Extract the [x, y] coordinate from the center of the cell holding the provided text.  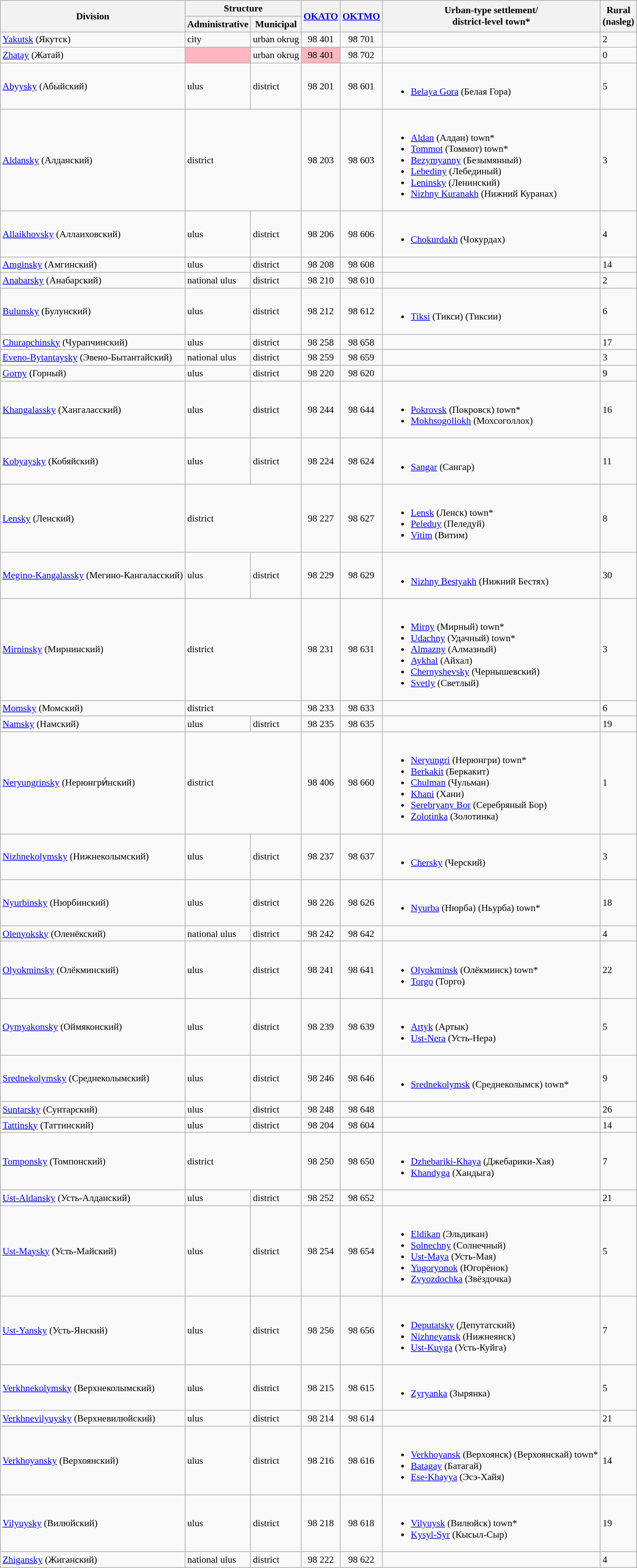
Oymyakonsky (Оймяконский) [93, 1027]
98 215 [321, 1388]
98 642 [361, 934]
98 606 [361, 234]
98 616 [361, 1460]
Amginsky (Амгинский) [93, 265]
98 624 [361, 461]
98 637 [361, 857]
Aldansky (Алданский) [93, 160]
Srednekolymsky (Среднеколымский) [93, 1079]
Bulunsky (Булунский) [93, 311]
98 614 [361, 1419]
Dzhebariki-Khaya (Джебарики-Хая)Khandyga (Хандыга) [491, 1161]
Ust-Maysky (Усть-Майский) [93, 1251]
98 204 [321, 1125]
Vilyuysky (Вилюйский) [93, 1524]
Tomponsky (Томпонский) [93, 1161]
Eldikan (Эльдикан)Solnechny (Солнечный)Ust-Maya (Усть-Мая)Yugoryonok (Югорёнок)Zvyozdochka (Звёздочка) [491, 1251]
98 631 [361, 650]
30 [619, 576]
Aldan (Алдан) town*Tommot (Томмот) town*Bezymyanny (Безымянный)Lebediny (Лебединый)Leninsky (Ленинский)Nizhny Kuranakh (Нижний Куранах) [491, 160]
98 224 [321, 461]
Lensk (Ленск) town*Peleduy (Пеледуй)Vitim (Витим) [491, 518]
98 641 [361, 970]
Lensky (Ленский) [93, 518]
Municipal [276, 24]
98 242 [321, 934]
98 618 [361, 1524]
Deputatsky (Депутатский)Nizhneyansk (Нижнеянск)Ust-Kuyga (Усть-Куйга) [491, 1331]
0 [619, 55]
98 208 [321, 265]
Anabarsky (Анабарский) [93, 281]
Allaikhovsky (Аллаиховский) [93, 234]
Srednekolymsk (Среднеколымск) town* [491, 1079]
11 [619, 461]
Gorny (Горный) [93, 374]
98 226 [321, 903]
98 622 [361, 1560]
98 235 [321, 724]
98 659 [361, 358]
17 [619, 342]
98 231 [321, 650]
Nizhnekolymsky (Нижнеколымский) [93, 857]
98 210 [321, 281]
Pokrovsk (Покровск) town*Mokhsogollokh (Мохсоголлох) [491, 410]
98 206 [321, 234]
Administrative [218, 24]
98 229 [321, 576]
Structure [243, 8]
98 222 [321, 1560]
98 203 [321, 160]
98 648 [361, 1109]
18 [619, 903]
98 610 [361, 281]
Nyurba (Нюрба) (Ньурба) town* [491, 903]
98 216 [321, 1460]
Megino-Kangalassky (Мегино-Кангаласский) [93, 576]
98 658 [361, 342]
Urban-type settlement/district-level town* [491, 16]
Khangalassky (Хангаласский) [93, 410]
98 615 [361, 1388]
Momsky (Момский) [93, 709]
98 237 [321, 857]
98 250 [321, 1161]
98 214 [321, 1419]
Zyryanka (Зырянка) [491, 1388]
Verkhnevilyuysky (Верхневилюйский) [93, 1419]
Rural(nasleg) [619, 16]
98 608 [361, 265]
Yakutsk (Якутск) [93, 40]
98 212 [321, 311]
Sangar (Сангар) [491, 461]
98 644 [361, 410]
98 218 [321, 1524]
Mirny (Мирный) town*Udachny (Удачный) town*Almazny (Алмазный)Aykhal (Айхал)Chernyshevsky (Чернышевский)Svetly (Светлый) [491, 650]
Division [93, 16]
Neryungrinsky (Нерюнгри́нский) [93, 783]
98 627 [361, 518]
98 629 [361, 576]
98 244 [321, 410]
Zhatay (Жатай) [93, 55]
98 620 [361, 374]
98 626 [361, 903]
Verkhoyansky (Верхоянский) [93, 1460]
Nizhny Bestyakh (Нижний Бестях) [491, 576]
Belaya Gora (Белая Гора) [491, 86]
Olyokminsky (Олёкминский) [93, 970]
Chokurdakh (Чокурдах) [491, 234]
Chersky (Черский) [491, 857]
Verkhnekolymsky (Верхнеколымский) [93, 1388]
98 702 [361, 55]
Eveno-Bytantaysky (Эвено-Бытантайский) [93, 358]
Vilyuysk (Вилюйск) town*Kysyl-Syr (Кысыл-Сыр) [491, 1524]
98 603 [361, 160]
98 258 [321, 342]
98 256 [321, 1331]
98 656 [361, 1331]
Suntarsky (Сунтарский) [93, 1109]
1 [619, 783]
98 252 [321, 1198]
98 220 [321, 374]
Mirninsky (Мирнинский) [93, 650]
Tiksi (Тикси) (Тиксии) [491, 311]
98 701 [361, 40]
16 [619, 410]
98 227 [321, 518]
98 241 [321, 970]
Neryungri (Нерюнгри) town*Berkakit (Беркакит)Chulman (Чульман)Khani (Хани)Serebryany Bor (Серебряный Бор)Zolotinka (Золотинка) [491, 783]
98 239 [321, 1027]
Verkhoyansk (Верхоянск) (Верхоянскай) town*Batagay (Батагай)Ese-Khayya (Эсэ-Хайя) [491, 1460]
Namsky (Намский) [93, 724]
98 248 [321, 1109]
98 254 [321, 1251]
Churapchinsky (Чурапчинский) [93, 342]
Artyk (Артык)Ust-Nera (Усть-Нера) [491, 1027]
98 660 [361, 783]
98 646 [361, 1079]
98 612 [361, 311]
98 654 [361, 1251]
98 639 [361, 1027]
Olenyoksky (Оленёкский) [93, 934]
98 233 [321, 709]
Tattinsky (Таттинский) [93, 1125]
Olyokminsk (Олёкминск) town*Torgo (Торго) [491, 970]
OKATO [321, 16]
Nyurbinsky (Нюрбинский) [93, 903]
98 650 [361, 1161]
Zhigansky (Жиганский) [93, 1560]
Abyysky (Абыйский) [93, 86]
Kobyaysky (Кобяйский) [93, 461]
98 201 [321, 86]
98 246 [321, 1079]
city [218, 40]
Ust-Yansky (Усть-Янский) [93, 1331]
98 635 [361, 724]
8 [619, 518]
98 406 [321, 783]
98 259 [321, 358]
OKTMO [361, 16]
98 633 [361, 709]
98 652 [361, 1198]
22 [619, 970]
Ust-Aldansky (Усть-Алданский) [93, 1198]
26 [619, 1109]
98 601 [361, 86]
98 604 [361, 1125]
